Provide the [X, Y] coordinate of the cell's center where the given text is located.  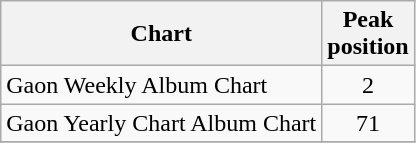
Peakposition [368, 34]
71 [368, 123]
Chart [162, 34]
2 [368, 85]
Gaon Weekly Album Chart [162, 85]
Gaon Yearly Chart Album Chart [162, 123]
